Determine the (x, y) coordinate at the center of the cell enclosing the given text.  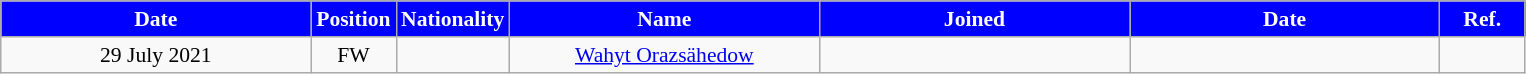
Wahyt Orazsähedow (664, 55)
Nationality (452, 19)
Ref. (1482, 19)
Position (354, 19)
29 July 2021 (156, 55)
FW (354, 55)
Joined (974, 19)
Name (664, 19)
